Determine the [X, Y] coordinate at the center of the cell enclosing the given text.  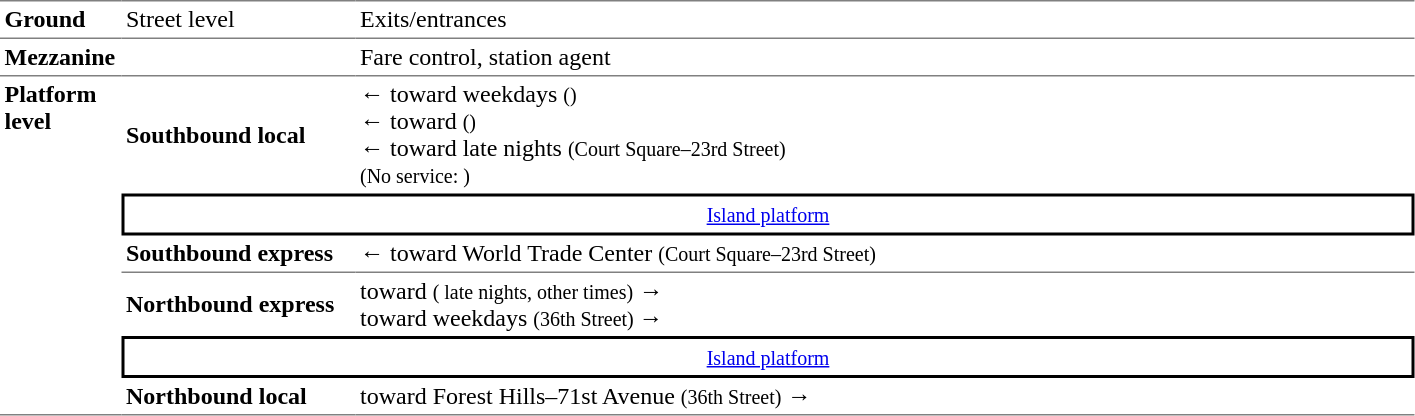
Mezzanine [178, 57]
Fare control, station agent [886, 57]
Southbound express [239, 255]
← toward World Trade Center (Court Square–23rd Street) [886, 255]
Southbound local [239, 134]
Exits/entrances [886, 20]
toward Forest Hills–71st Avenue (36th Street) → [886, 397]
Northbound local [239, 397]
Street level [239, 20]
Platform level [61, 245]
Ground [61, 20]
← toward weekdays ()← toward ()← toward late nights (Court Square–23rd Street) (No service: ) [886, 134]
toward ( late nights, other times) → toward weekdays (36th Street) → [886, 304]
Northbound express [239, 304]
